Locate the cell with the specified text and output its (x, y) center coordinate. 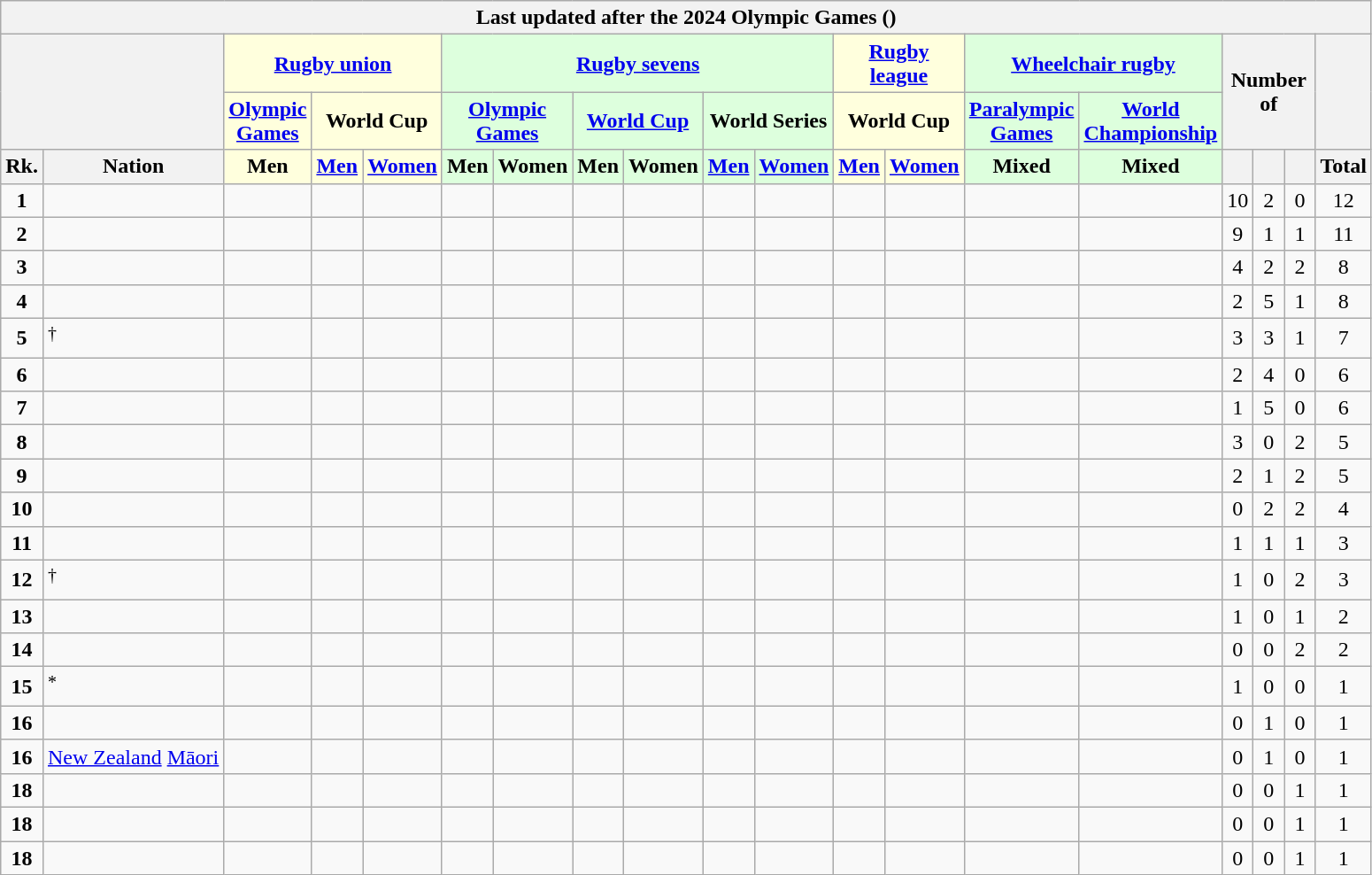
New Zealand Māori (133, 756)
Paralympic Games (1021, 120)
Rk. (22, 166)
Wheelchair rugby (1093, 64)
* (133, 687)
Rugby league (899, 64)
13 (22, 616)
World Series (768, 120)
Last updated after the 2024 Olympic Games () (687, 18)
Number of (1269, 92)
Total (1344, 166)
15 (22, 687)
Rugby sevens (637, 64)
Rugby union (333, 64)
Nation (133, 166)
World Championship (1151, 120)
14 (22, 650)
